Capture the cell that displays the provided text and extract its (X, Y) central coordinate. 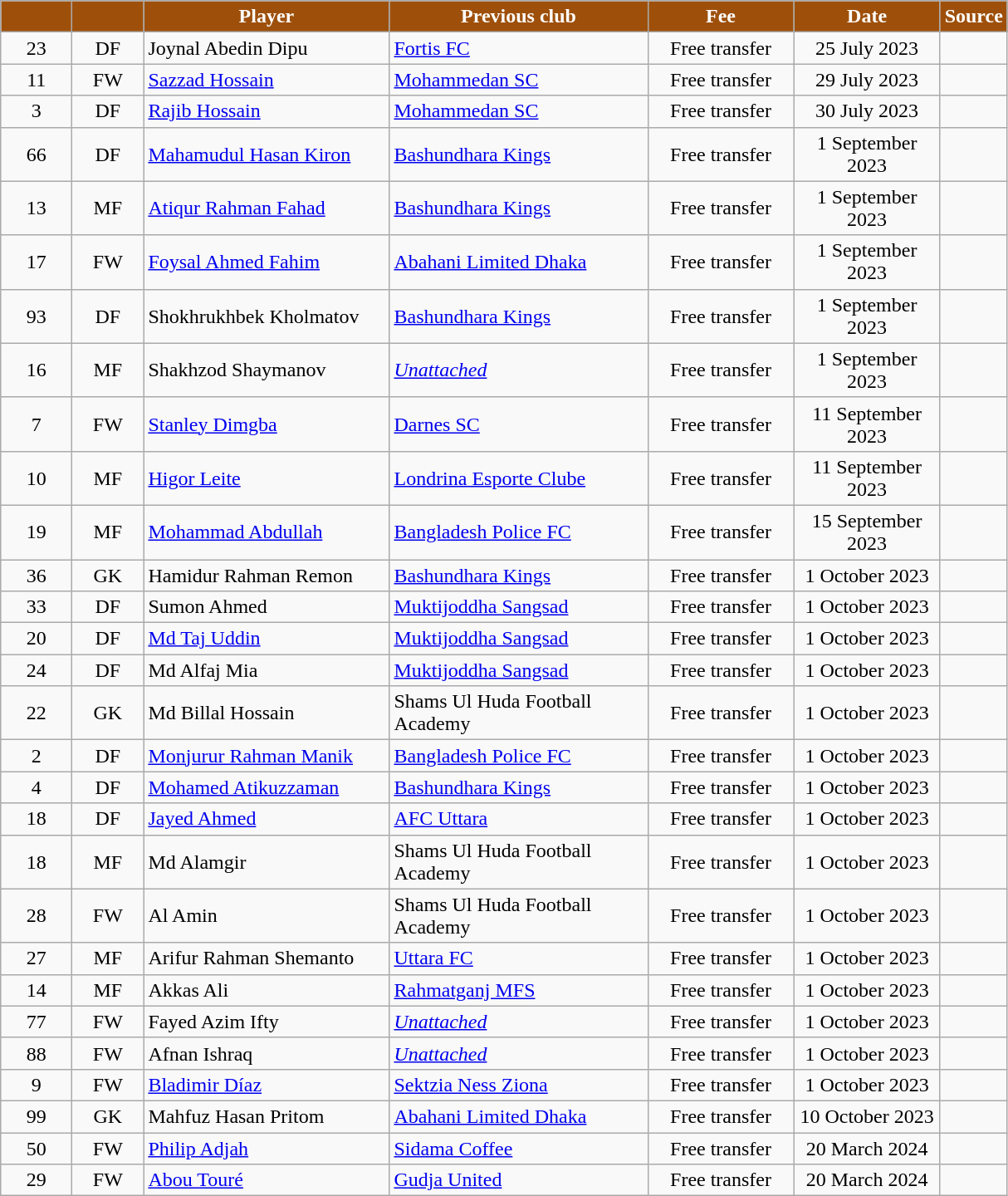
Source (973, 17)
99 (37, 1116)
Sazzad Hossain (267, 80)
Monjurur Rahman Manik (267, 756)
29 July 2023 (867, 80)
Rahmatganj MFS (518, 990)
Md Alfaj Mia (267, 670)
Akkas Ali (267, 990)
Previous club (518, 17)
Mohamed Atikuzzaman (267, 787)
17 (37, 262)
Hamidur Rahman Remon (267, 576)
Al Amin (267, 915)
29 (37, 1180)
27 (37, 958)
Gudja United (518, 1180)
Sektzia Ness Ziona (518, 1085)
Sidama Coffee (518, 1149)
Mahfuz Hasan Pritom (267, 1116)
23 (37, 48)
Londrina Esporte Clube (518, 478)
Higor Leite (267, 478)
3 (37, 111)
Bladimir Díaz (267, 1085)
77 (37, 1022)
19 (37, 532)
10 October 2023 (867, 1116)
28 (37, 915)
Philip Adjah (267, 1149)
Player (267, 17)
88 (37, 1053)
Md Alamgir (267, 862)
Shokhrukhbek Kholmatov (267, 316)
9 (37, 1085)
Jayed Ahmed (267, 819)
20 (37, 639)
Stanley Dimgba (267, 424)
93 (37, 316)
Rajib Hossain (267, 111)
Fee (721, 17)
AFC Uttara (518, 819)
13 (37, 208)
Joynal Abedin Dipu (267, 48)
4 (37, 787)
14 (37, 990)
2 (37, 756)
15 September 2023 (867, 532)
Abou Touré (267, 1180)
24 (37, 670)
30 July 2023 (867, 111)
11 (37, 80)
Date (867, 17)
Atiqur Rahman Fahad (267, 208)
10 (37, 478)
Uttara FC (518, 958)
Darnes SC (518, 424)
33 (37, 607)
7 (37, 424)
Sumon Ahmed (267, 607)
Mahamudul Hasan Kiron (267, 154)
Fortis FC (518, 48)
50 (37, 1149)
36 (37, 576)
16 (37, 370)
Foysal Ahmed Fahim (267, 262)
66 (37, 154)
22 (37, 713)
Md Taj Uddin (267, 639)
Md Billal Hossain (267, 713)
Fayed Azim Ifty (267, 1022)
Afnan Ishraq (267, 1053)
25 July 2023 (867, 48)
Mohammad Abdullah (267, 532)
Arifur Rahman Shemanto (267, 958)
Shakhzod Shaymanov (267, 370)
